Scan for the cell matching the given text and deliver its (x, y) coordinate at center. 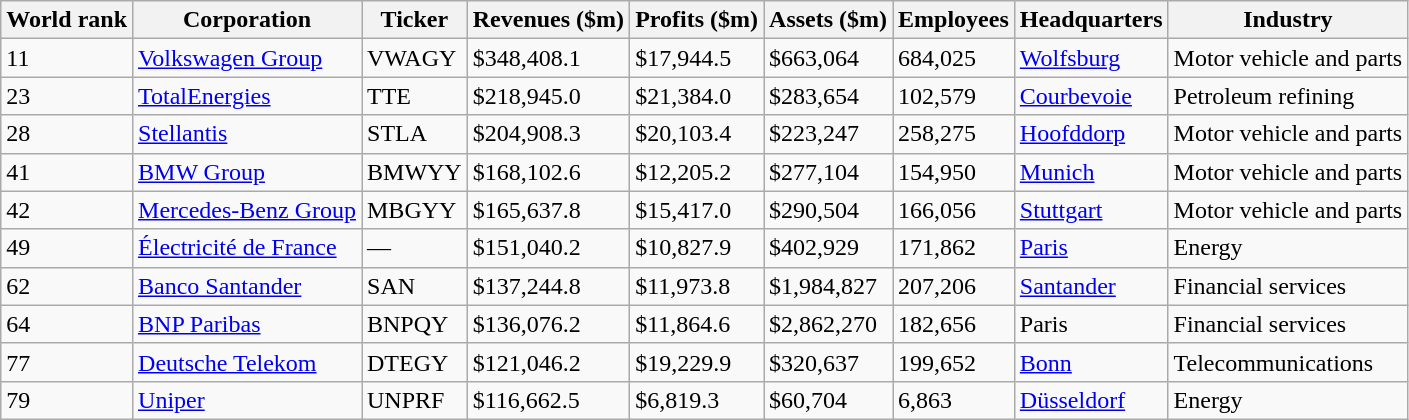
BNPQY (415, 324)
$2,862,270 (828, 324)
$10,827.9 (697, 248)
Headquarters (1091, 20)
$168,102.6 (548, 172)
Petroleum refining (1288, 96)
Volkswagen Group (248, 58)
Industry (1288, 20)
23 (67, 96)
Bonn (1091, 362)
64 (67, 324)
$21,384.0 (697, 96)
$19,229.9 (697, 362)
$402,929 (828, 248)
Revenues ($m) (548, 20)
11 (67, 58)
182,656 (954, 324)
$6,819.3 (697, 400)
Wolfsburg (1091, 58)
$137,244.8 (548, 286)
$60,704 (828, 400)
$12,205.2 (697, 172)
Ticker (415, 20)
TTE (415, 96)
MBGYY (415, 210)
Hoofddorp (1091, 134)
$11,864.6 (697, 324)
DTEGY (415, 362)
$15,417.0 (697, 210)
$11,973.8 (697, 286)
— (415, 248)
BNP Paribas (248, 324)
258,275 (954, 134)
$320,637 (828, 362)
166,056 (954, 210)
Profits ($m) (697, 20)
$20,103.4 (697, 134)
$663,064 (828, 58)
Employees (954, 20)
154,950 (954, 172)
102,579 (954, 96)
171,862 (954, 248)
28 (67, 134)
Uniper (248, 400)
$136,076.2 (548, 324)
207,206 (954, 286)
49 (67, 248)
41 (67, 172)
Munich (1091, 172)
Mercedes-Benz Group (248, 210)
SAN (415, 286)
$223,247 (828, 134)
Stuttgart (1091, 210)
Courbevoie (1091, 96)
STLA (415, 134)
UNPRF (415, 400)
$17,944.5 (697, 58)
199,652 (954, 362)
Électricité de France (248, 248)
$165,637.8 (548, 210)
$121,046.2 (548, 362)
$283,654 (828, 96)
Telecommunications (1288, 362)
$116,662.5 (548, 400)
$151,040.2 (548, 248)
$1,984,827 (828, 286)
Assets ($m) (828, 20)
Deutsche Telekom (248, 362)
62 (67, 286)
$277,104 (828, 172)
6,863 (954, 400)
79 (67, 400)
Düsseldorf (1091, 400)
TotalEnergies (248, 96)
BMWYY (415, 172)
77 (67, 362)
684,025 (954, 58)
Santander (1091, 286)
$204,908.3 (548, 134)
Banco Santander (248, 286)
Stellantis (248, 134)
BMW Group (248, 172)
World rank (67, 20)
42 (67, 210)
Corporation (248, 20)
$218,945.0 (548, 96)
$348,408.1 (548, 58)
$290,504 (828, 210)
VWAGY (415, 58)
